Find where the given text appears and provide that cell's center as (x, y) coordinate. 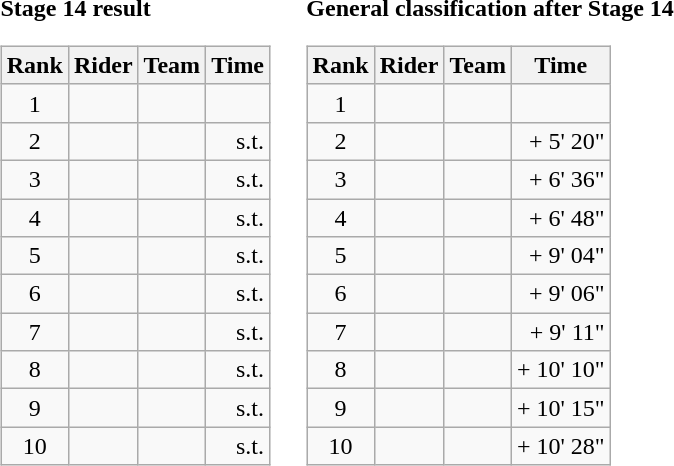
+ 9' 06" (560, 294)
+ 6' 36" (560, 179)
+ 10' 28" (560, 446)
+ 5' 20" (560, 141)
+ 6' 48" (560, 217)
+ 9' 11" (560, 332)
+ 9' 04" (560, 256)
+ 10' 10" (560, 370)
+ 10' 15" (560, 408)
